Identify which cell holds the provided text, then report its (x, y) central coordinate. 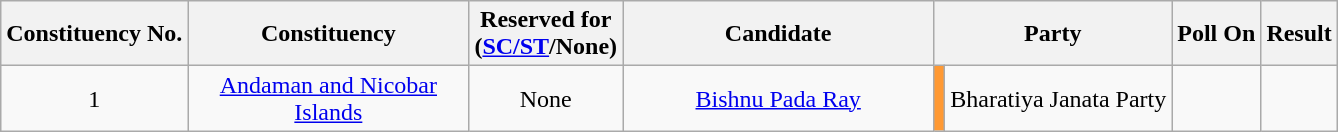
1 (94, 98)
Constituency (328, 34)
Party (1053, 34)
None (546, 98)
Constituency No. (94, 34)
Candidate (778, 34)
Andaman and Nicobar Islands (328, 98)
Bishnu Pada Ray (778, 98)
Reserved for(SC/ST/None) (546, 34)
Poll On (1216, 34)
Bharatiya Janata Party (1058, 98)
Result (1299, 34)
